Identify which cell holds the provided text, then report its [x, y] central coordinate. 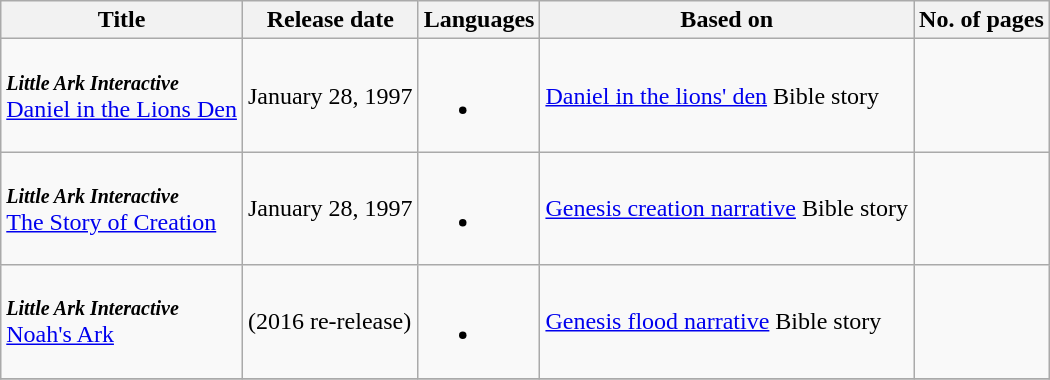
Little Ark InteractiveDaniel in the Lions Den [122, 96]
(2016 re-release) [330, 322]
Based on [727, 20]
Genesis creation narrative Bible story [727, 208]
Little Ark InteractiveNoah's Ark [122, 322]
Release date [330, 20]
Little Ark InteractiveThe Story of Creation [122, 208]
Genesis flood narrative Bible story [727, 322]
No. of pages [982, 20]
Title [122, 20]
Languages [479, 20]
Daniel in the lions' den Bible story [727, 96]
